Output the (X, Y) coordinate of the center of the cell containing the given text.  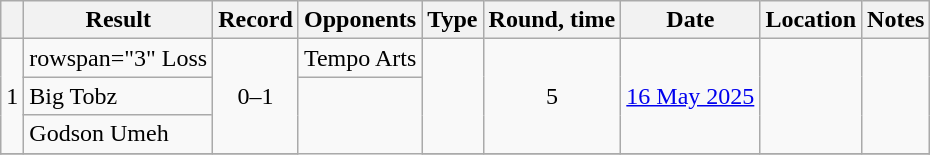
5 (552, 96)
Location (811, 20)
Date (690, 20)
Result (118, 20)
Record (256, 20)
0–1 (256, 96)
Godson Umeh (118, 134)
16 May 2025 (690, 96)
Big Tobz (118, 96)
Tempo Arts (360, 58)
Notes (896, 20)
Opponents (360, 20)
1 (12, 96)
Type (452, 20)
rowspan="3" Loss (118, 58)
Round, time (552, 20)
